Determine the [X, Y] coordinate at the center of the cell enclosing the given text.  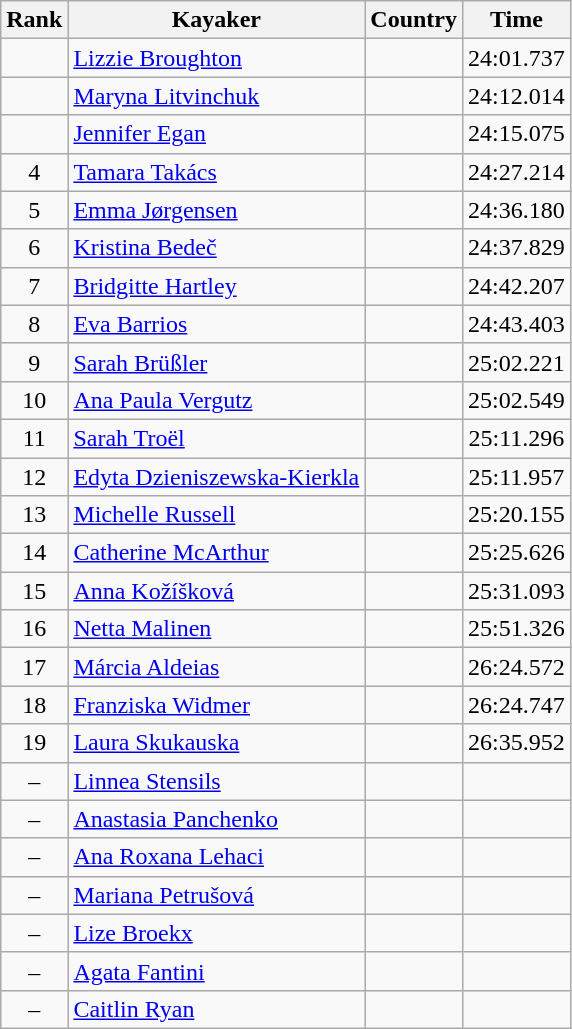
Ana Roxana Lehaci [216, 857]
25:11.296 [517, 438]
Country [414, 20]
25:31.093 [517, 591]
26:35.952 [517, 743]
Mariana Petrušová [216, 895]
25:51.326 [517, 629]
Lizzie Broughton [216, 58]
25:11.957 [517, 477]
25:02.221 [517, 362]
Anastasia Panchenko [216, 819]
Eva Barrios [216, 324]
Sarah Brüßler [216, 362]
Agata Fantini [216, 971]
12 [34, 477]
6 [34, 248]
Sarah Troël [216, 438]
16 [34, 629]
10 [34, 400]
Kristina Bedeč [216, 248]
26:24.747 [517, 705]
25:25.626 [517, 553]
11 [34, 438]
25:02.549 [517, 400]
5 [34, 210]
13 [34, 515]
Jennifer Egan [216, 134]
Michelle Russell [216, 515]
14 [34, 553]
Márcia Aldeias [216, 667]
Tamara Takács [216, 172]
9 [34, 362]
Linnea Stensils [216, 781]
Kayaker [216, 20]
Edyta Dzieniszewska-Kierkla [216, 477]
Anna Kožíšková [216, 591]
24:43.403 [517, 324]
Ana Paula Vergutz [216, 400]
24:37.829 [517, 248]
Franziska Widmer [216, 705]
19 [34, 743]
Catherine McArthur [216, 553]
15 [34, 591]
Laura Skukauska [216, 743]
24:27.214 [517, 172]
25:20.155 [517, 515]
24:01.737 [517, 58]
Netta Malinen [216, 629]
24:15.075 [517, 134]
24:42.207 [517, 286]
18 [34, 705]
8 [34, 324]
Emma Jørgensen [216, 210]
7 [34, 286]
17 [34, 667]
Time [517, 20]
24:12.014 [517, 96]
Lize Broekx [216, 933]
Bridgitte Hartley [216, 286]
Caitlin Ryan [216, 1009]
Rank [34, 20]
24:36.180 [517, 210]
26:24.572 [517, 667]
4 [34, 172]
Maryna Litvinchuk [216, 96]
